Capture the cell that displays the provided text and extract its (X, Y) central coordinate. 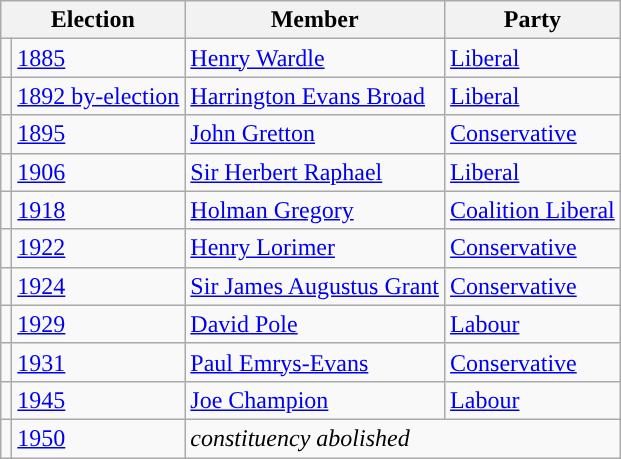
1924 (98, 286)
Paul Emrys-Evans (315, 362)
1895 (98, 134)
1922 (98, 248)
Holman Gregory (315, 210)
Henry Wardle (315, 58)
Joe Champion (315, 400)
Sir James Augustus Grant (315, 286)
1892 by-election (98, 96)
1929 (98, 324)
1931 (98, 362)
Member (315, 20)
1950 (98, 438)
Harrington Evans Broad (315, 96)
Sir Herbert Raphael (315, 172)
Henry Lorimer (315, 248)
1906 (98, 172)
Election (93, 20)
constituency abolished (402, 438)
1918 (98, 210)
1945 (98, 400)
Coalition Liberal (533, 210)
Party (533, 20)
1885 (98, 58)
David Pole (315, 324)
John Gretton (315, 134)
